Scan for the cell matching the given text and deliver its (X, Y) coordinate at center. 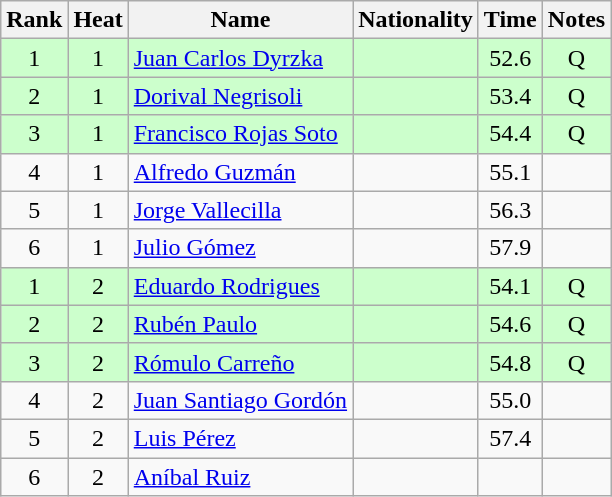
56.3 (510, 210)
52.6 (510, 58)
Juan Carlos Dyrzka (240, 58)
Julio Gómez (240, 248)
57.4 (510, 438)
55.0 (510, 400)
Dorival Negrisoli (240, 96)
Eduardo Rodrigues (240, 286)
Notes (576, 20)
54.8 (510, 362)
Time (510, 20)
Heat (98, 20)
Jorge Vallecilla (240, 210)
Alfredo Guzmán (240, 172)
Rank (34, 20)
Nationality (416, 20)
Rubén Paulo (240, 324)
Rómulo Carreño (240, 362)
54.1 (510, 286)
54.4 (510, 134)
57.9 (510, 248)
Luis Pérez (240, 438)
Aníbal Ruiz (240, 477)
Name (240, 20)
54.6 (510, 324)
53.4 (510, 96)
55.1 (510, 172)
Juan Santiago Gordón (240, 400)
Francisco Rojas Soto (240, 134)
